Identify which cell holds the provided text, then report its [X, Y] central coordinate. 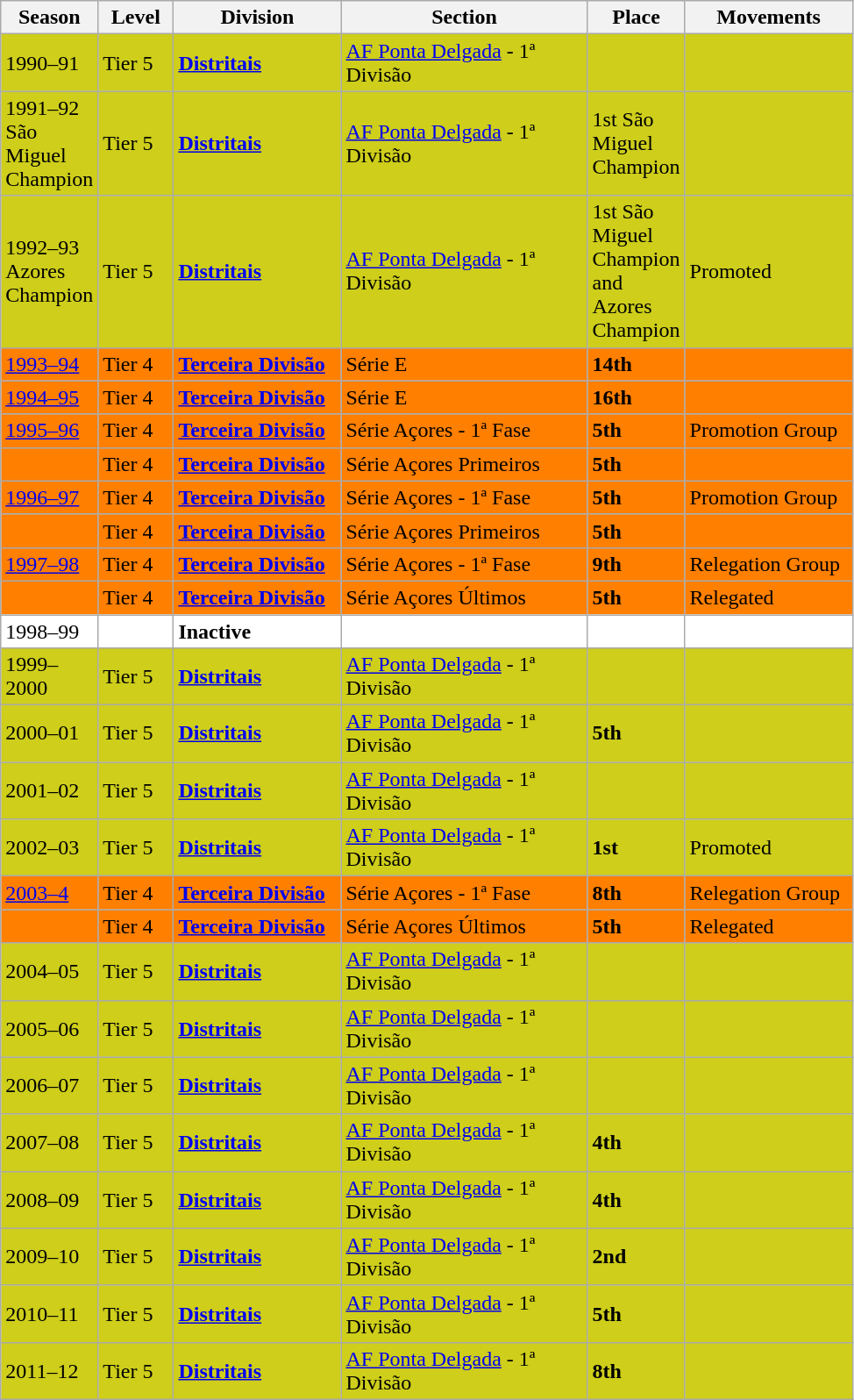
9th [637, 564]
2006–07 [49, 1086]
Division [258, 18]
1991–92 São Miguel Champion [49, 144]
1993–94 [49, 364]
1st São Miguel Champion [637, 144]
1999–2000 [49, 677]
2000–01 [49, 733]
1994–95 [49, 397]
1997–98 [49, 564]
1995–96 [49, 431]
2005–06 [49, 1028]
Level [136, 18]
2nd [637, 1256]
1996–97 [49, 497]
14th [637, 364]
2003–4 [49, 893]
Section [465, 18]
16th [637, 397]
1998–99 [49, 631]
2004–05 [49, 972]
1992–93 Azores Champion [49, 272]
Inactive [258, 631]
2010–11 [49, 1314]
1st São Miguel Champion and Azores Champion [637, 272]
Season [49, 18]
Place [637, 18]
1st [637, 847]
2002–03 [49, 847]
2007–08 [49, 1142]
2011–12 [49, 1370]
2009–10 [49, 1256]
2001–02 [49, 791]
Movements [768, 18]
2008–09 [49, 1200]
1990–91 [49, 63]
